From the cell containing the given text, extract its center point as [X, Y] coordinate. 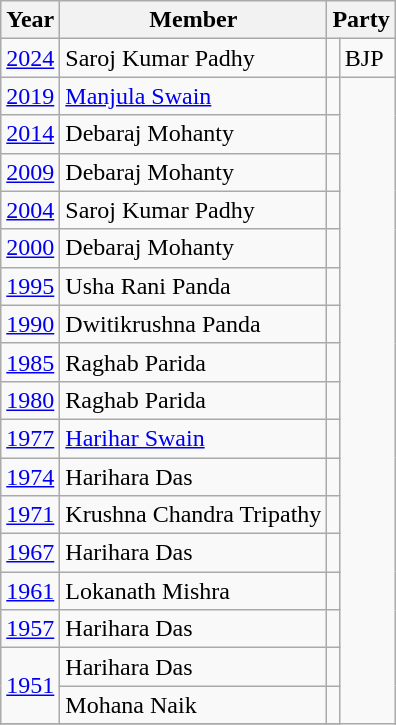
2024 [30, 58]
2009 [30, 172]
Party [361, 20]
Lokanath Mishra [194, 591]
2019 [30, 96]
1977 [30, 438]
Manjula Swain [194, 96]
1985 [30, 362]
1971 [30, 515]
1967 [30, 553]
Dwitikrushna Panda [194, 324]
BJP [367, 58]
Year [30, 20]
2014 [30, 134]
1957 [30, 629]
1995 [30, 286]
Krushna Chandra Tripathy [194, 515]
1961 [30, 591]
1980 [30, 400]
Member [194, 20]
1990 [30, 324]
2000 [30, 248]
Usha Rani Panda [194, 286]
2004 [30, 210]
Mohana Naik [194, 705]
1951 [30, 686]
Harihar Swain [194, 438]
1974 [30, 477]
